For the text-containing cell, return its midpoint in [X, Y] coordinate format. 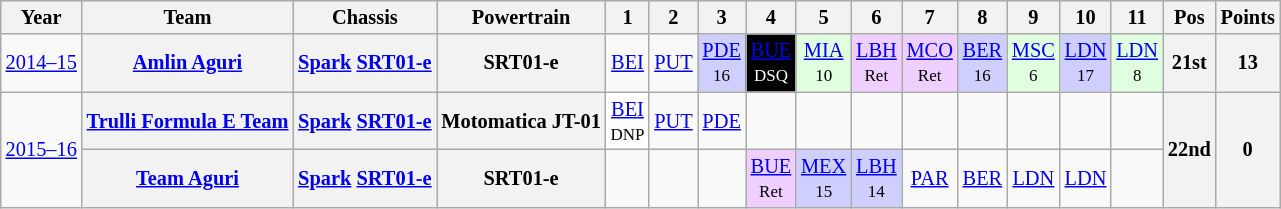
Trulli Formula E Team [188, 121]
BUEDSQ [771, 63]
LBH14 [876, 178]
BER16 [982, 63]
MIA10 [824, 63]
PDE [722, 121]
Team Aguri [188, 178]
BUERet [771, 178]
Chassis [364, 17]
Year [42, 17]
2 [673, 17]
8 [982, 17]
BER [982, 178]
1 [628, 17]
9 [1034, 17]
BEIDNP [628, 121]
13 [1248, 63]
4 [771, 17]
PAR [930, 178]
3 [722, 17]
2015–16 [42, 150]
MSC6 [1034, 63]
BEI [628, 63]
MEX15 [824, 178]
Amlin Aguri [188, 63]
22nd [1190, 150]
Powertrain [520, 17]
7 [930, 17]
11 [1137, 17]
MCORet [930, 63]
PDE16 [722, 63]
21st [1190, 63]
2014–15 [42, 63]
LBHRet [876, 63]
LDN8 [1137, 63]
Points [1248, 17]
6 [876, 17]
Motomatica JT-01 [520, 121]
0 [1248, 150]
Pos [1190, 17]
5 [824, 17]
Team [188, 17]
LDN17 [1086, 63]
10 [1086, 17]
